From the cell containing the given text, extract its center point as [x, y] coordinate. 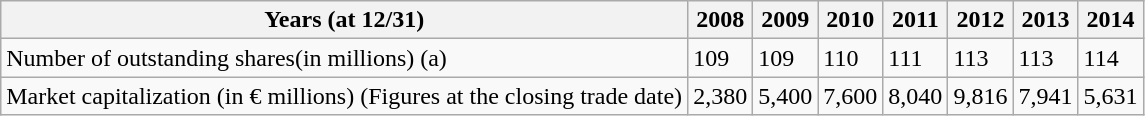
2011 [916, 20]
2013 [1046, 20]
5,631 [1110, 96]
2012 [980, 20]
7,941 [1046, 96]
8,040 [916, 96]
2,380 [720, 96]
Market capitalization (in € millions) (Figures at the closing trade date) [344, 96]
2010 [850, 20]
Years (at 12/31) [344, 20]
2014 [1110, 20]
Number of outstanding shares(in millions) (a) [344, 58]
9,816 [980, 96]
114 [1110, 58]
5,400 [786, 96]
2008 [720, 20]
111 [916, 58]
7,600 [850, 96]
110 [850, 58]
2009 [786, 20]
